Output the [x, y] coordinate of the center of the cell containing the given text.  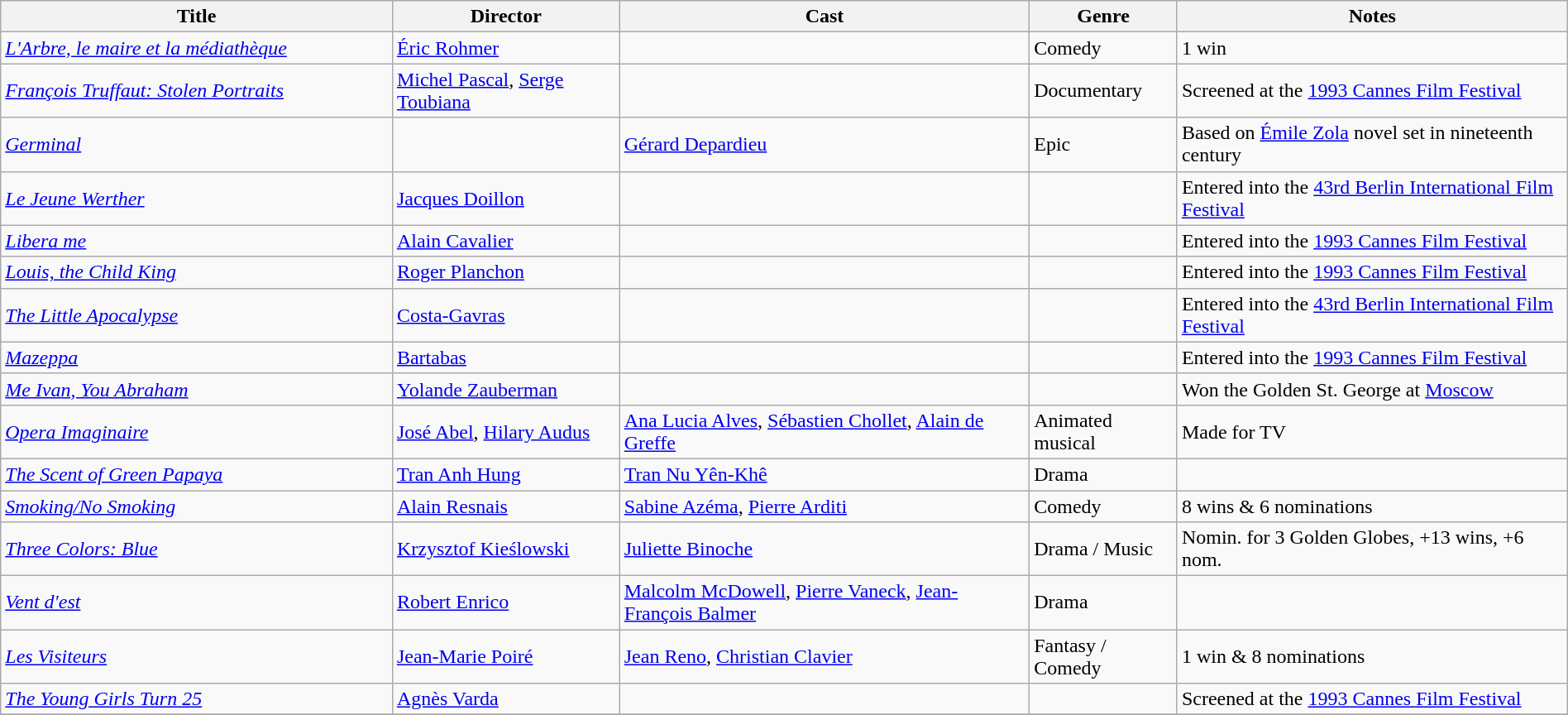
Genre [1103, 17]
Gérard Depardieu [824, 144]
Three Colors: Blue [197, 549]
Juliette Binoche [824, 549]
Jacques Doillon [506, 199]
Bartabas [506, 357]
Director [506, 17]
Opera Imaginaire [197, 432]
Costa-Gavras [506, 314]
Alain Resnais [506, 506]
Libera me [197, 241]
Germinal [197, 144]
8 wins & 6 nominations [1372, 506]
Cast [824, 17]
1 win [1372, 48]
François Truffaut: Stolen Portraits [197, 91]
1 win & 8 nominations [1372, 657]
Made for TV [1372, 432]
Jean Reno, Christian Clavier [824, 657]
Sabine Azéma, Pierre Arditi [824, 506]
Animated musical [1103, 432]
Les Visiteurs [197, 657]
Krzysztof Kieślowski [506, 549]
Mazeppa [197, 357]
Epic [1103, 144]
Nomin. for 3 Golden Globes, +13 wins, +6 nom. [1372, 549]
Jean-Marie Poiré [506, 657]
The Little Apocalypse [197, 314]
Tran Anh Hung [506, 474]
Fantasy / Comedy [1103, 657]
Me Ivan, You Abraham [197, 389]
Alain Cavalier [506, 241]
Louis, the Child King [197, 272]
Notes [1372, 17]
Michel Pascal, Serge Toubiana [506, 91]
Documentary [1103, 91]
Smoking/No Smoking [197, 506]
Drama / Music [1103, 549]
Won the Golden St. George at Moscow [1372, 389]
Ana Lucia Alves, Sébastien Chollet, Alain de Greffe [824, 432]
Le Jeune Werther [197, 199]
Malcolm McDowell, Pierre Vaneck, Jean-François Balmer [824, 602]
Roger Planchon [506, 272]
Based on Émile Zola novel set in nineteenth century [1372, 144]
Yolande Zauberman [506, 389]
Tran Nu Yên-Khê [824, 474]
Title [197, 17]
L'Arbre, le maire et la médiathèque [197, 48]
The Scent of Green Papaya [197, 474]
Agnès Varda [506, 699]
Robert Enrico [506, 602]
Vent d'est [197, 602]
José Abel, Hilary Audus [506, 432]
Éric Rohmer [506, 48]
The Young Girls Turn 25 [197, 699]
